From the cell containing the given text, extract its center point as [X, Y] coordinate. 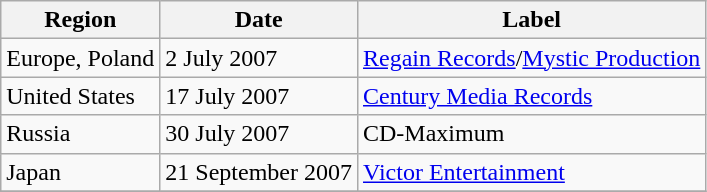
2 July 2007 [259, 58]
30 July 2007 [259, 134]
Date [259, 20]
Label [531, 20]
Russia [80, 134]
Europe, Poland [80, 58]
United States [80, 96]
Century Media Records [531, 96]
CD-Maximum [531, 134]
Victor Entertainment [531, 172]
Region [80, 20]
Japan [80, 172]
17 July 2007 [259, 96]
21 September 2007 [259, 172]
Regain Records/Mystic Production [531, 58]
